Locate the cell with the specified text and output its [X, Y] center coordinate. 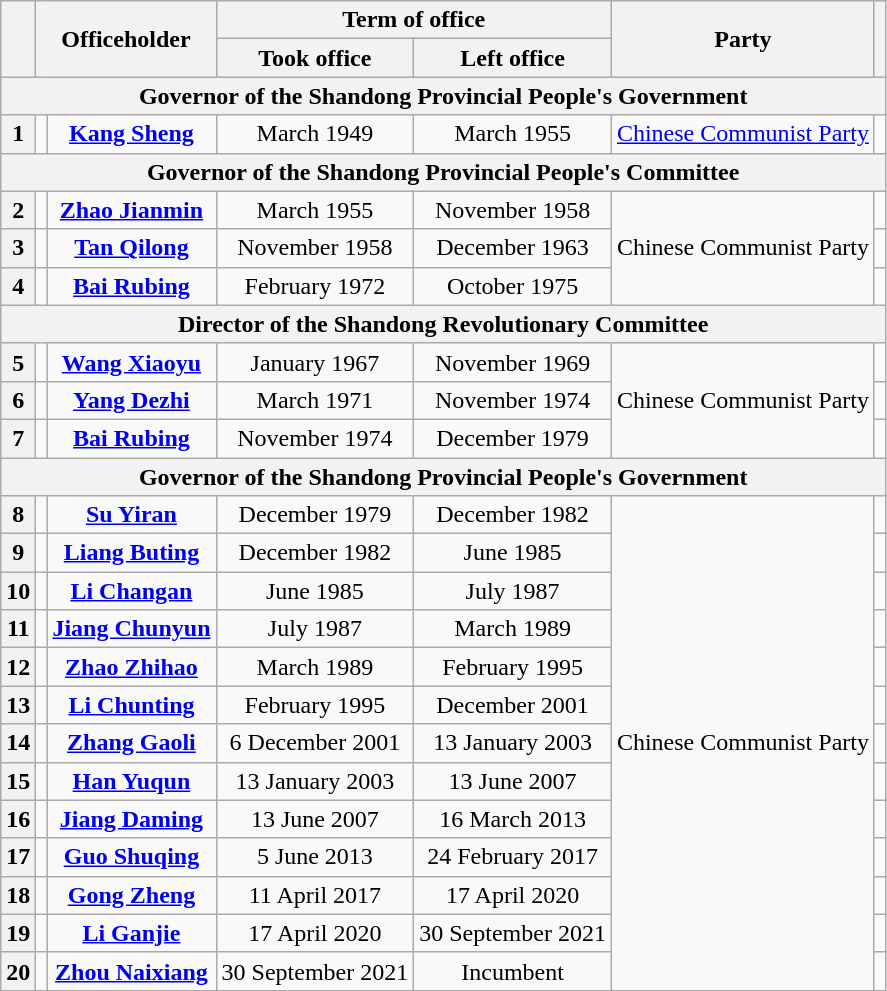
24 February 2017 [513, 857]
Governor of the Shandong Provincial People's Committee [444, 172]
6 [18, 400]
Tan Qilong [132, 248]
Zhao Jianmin [132, 210]
October 1975 [513, 286]
7 [18, 438]
15 [18, 781]
Li Changan [132, 591]
11 April 2017 [315, 895]
Term of office [414, 20]
Guo Shuqing [132, 857]
March 1971 [315, 400]
Zhou Naixiang [132, 971]
3 [18, 248]
10 [18, 591]
Zhang Gaoli [132, 743]
14 [18, 743]
1 [18, 134]
Director of the Shandong Revolutionary Committee [444, 324]
December 2001 [513, 705]
Li Chunting [132, 705]
November 1969 [513, 362]
11 [18, 629]
12 [18, 667]
Yang Dezhi [132, 400]
March 1949 [315, 134]
December 1963 [513, 248]
Li Ganjie [132, 933]
Su Yiran [132, 515]
Took office [315, 58]
9 [18, 553]
6 December 2001 [315, 743]
Zhao Zhihao [132, 667]
January 1967 [315, 362]
17 [18, 857]
18 [18, 895]
Wang Xiaoyu [132, 362]
13 [18, 705]
8 [18, 515]
Jiang Chunyun [132, 629]
Kang Sheng [132, 134]
February 1972 [315, 286]
20 [18, 971]
Officeholder [126, 39]
16 March 2013 [513, 819]
2 [18, 210]
19 [18, 933]
Party [742, 39]
5 June 2013 [315, 857]
4 [18, 286]
Jiang Daming [132, 819]
Incumbent [513, 971]
Liang Buting [132, 553]
Left office [513, 58]
Gong Zheng [132, 895]
5 [18, 362]
Han Yuqun [132, 781]
16 [18, 819]
